Detect which cell encompasses the target text, then output its [X, Y] center coordinate. 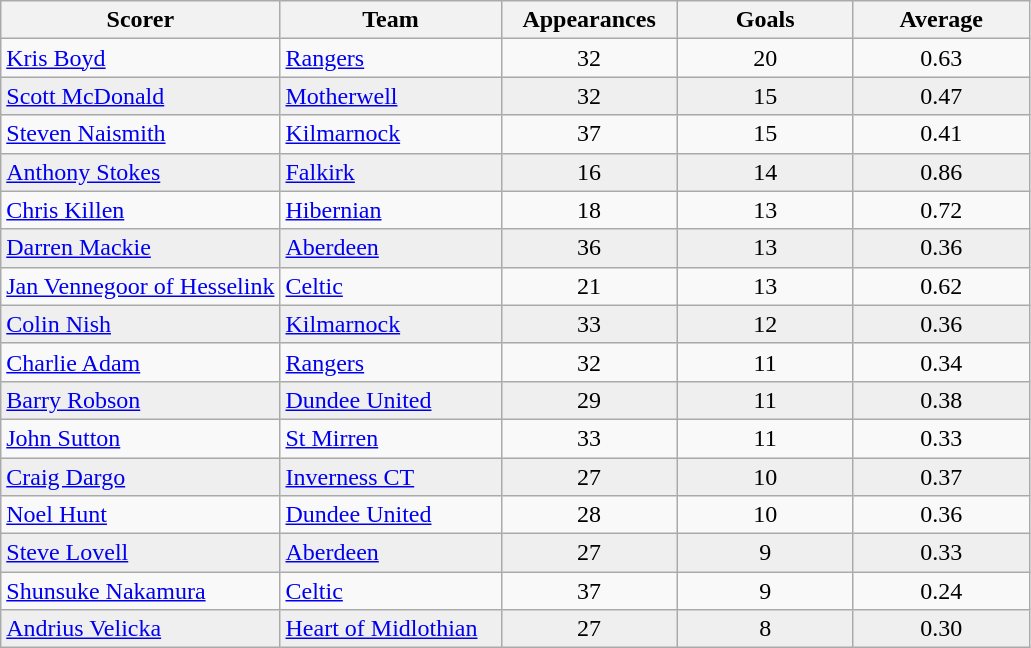
Scorer [140, 20]
12 [765, 324]
0.41 [941, 134]
Noel Hunt [140, 515]
Darren Mackie [140, 248]
36 [589, 248]
0.47 [941, 96]
Falkirk [390, 172]
Goals [765, 20]
Heart of Midlothian [390, 629]
0.30 [941, 629]
Jan Vennegoor of Hesselink [140, 286]
18 [589, 210]
Chris Killen [140, 210]
Anthony Stokes [140, 172]
28 [589, 515]
Hibernian [390, 210]
Barry Robson [140, 400]
16 [589, 172]
Shunsuke Nakamura [140, 591]
Average [941, 20]
0.37 [941, 477]
14 [765, 172]
Steven Naismith [140, 134]
Kris Boyd [140, 58]
St Mirren [390, 438]
Andrius Velicka [140, 629]
John Sutton [140, 438]
0.86 [941, 172]
8 [765, 629]
20 [765, 58]
0.62 [941, 286]
0.63 [941, 58]
Inverness CT [390, 477]
0.34 [941, 362]
Motherwell [390, 96]
Charlie Adam [140, 362]
Colin Nish [140, 324]
Craig Dargo [140, 477]
Appearances [589, 20]
0.72 [941, 210]
Steve Lovell [140, 553]
Scott McDonald [140, 96]
0.38 [941, 400]
21 [589, 286]
29 [589, 400]
Team [390, 20]
0.24 [941, 591]
